Extract the (x, y) coordinate from the center of the cell holding the provided text.  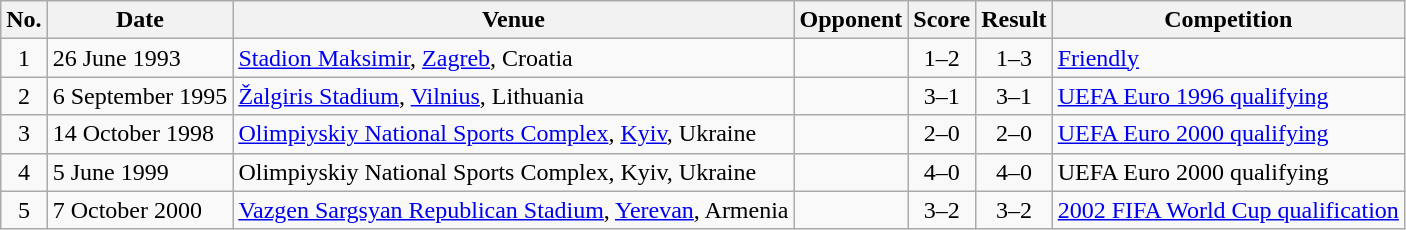
Result (1014, 20)
Žalgiris Stadium, Vilnius, Lithuania (514, 96)
6 September 1995 (140, 96)
Venue (514, 20)
Date (140, 20)
2002 FIFA World Cup qualification (1228, 210)
1–3 (1014, 58)
Friendly (1228, 58)
14 October 1998 (140, 134)
No. (24, 20)
2 (24, 96)
4 (24, 172)
1 (24, 58)
UEFA Euro 1996 qualifying (1228, 96)
Vazgen Sargsyan Republican Stadium, Yerevan, Armenia (514, 210)
5 (24, 210)
7 October 2000 (140, 210)
Competition (1228, 20)
Stadion Maksimir, Zagreb, Croatia (514, 58)
3 (24, 134)
Opponent (851, 20)
1–2 (942, 58)
26 June 1993 (140, 58)
5 June 1999 (140, 172)
Score (942, 20)
